Find where the given text appears and provide that cell's center as (X, Y) coordinate. 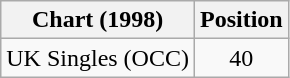
40 (241, 58)
Position (241, 20)
Chart (1998) (98, 20)
UK Singles (OCC) (98, 58)
